Return the [x, y] coordinate for the center point of the cell that contains the specified text.  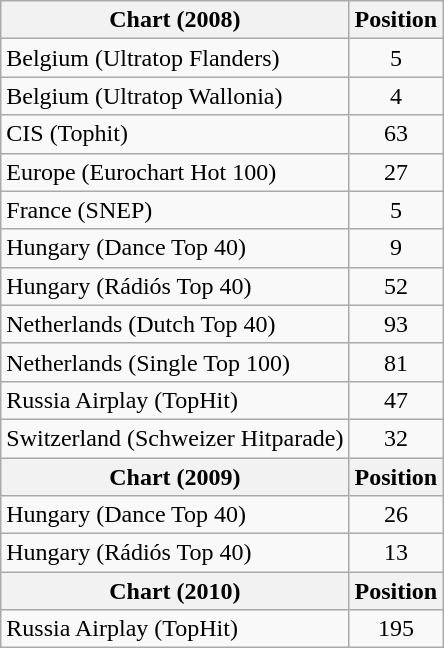
26 [396, 515]
47 [396, 400]
32 [396, 438]
93 [396, 324]
Europe (Eurochart Hot 100) [175, 172]
Chart (2008) [175, 20]
Belgium (Ultratop Flanders) [175, 58]
Switzerland (Schweizer Hitparade) [175, 438]
Chart (2010) [175, 591]
52 [396, 286]
France (SNEP) [175, 210]
Belgium (Ultratop Wallonia) [175, 96]
CIS (Tophit) [175, 134]
Netherlands (Dutch Top 40) [175, 324]
9 [396, 248]
27 [396, 172]
13 [396, 553]
Netherlands (Single Top 100) [175, 362]
81 [396, 362]
4 [396, 96]
63 [396, 134]
Chart (2009) [175, 477]
195 [396, 629]
